Locate the cell with the specified text and output its [x, y] center coordinate. 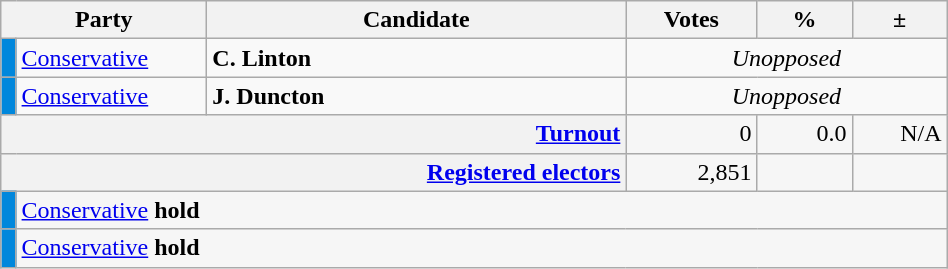
0.0 [804, 134]
J. Duncton [416, 96]
± [900, 20]
C. Linton [416, 58]
Registered electors [314, 172]
Party [104, 20]
Candidate [416, 20]
% [804, 20]
N/A [900, 134]
2,851 [692, 172]
Turnout [314, 134]
0 [692, 134]
Votes [692, 20]
